Capture the cell that displays the provided text and extract its [x, y] central coordinate. 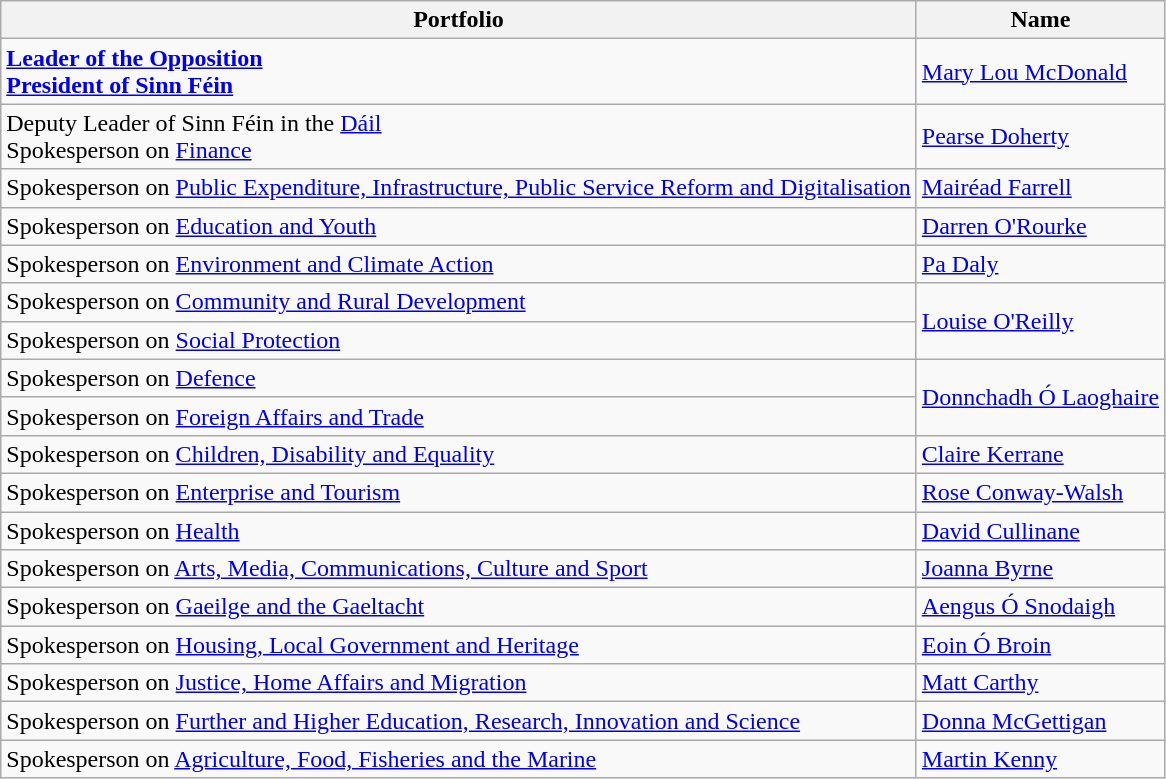
Eoin Ó Broin [1040, 645]
Pa Daly [1040, 264]
Joanna Byrne [1040, 569]
Donna McGettigan [1040, 721]
Aengus Ó Snodaigh [1040, 607]
Spokesperson on Arts, Media, Communications, Culture and Sport [459, 569]
Claire Kerrane [1040, 454]
Spokesperson on Enterprise and Tourism [459, 492]
Spokesperson on Gaeilge and the Gaeltacht [459, 607]
Matt Carthy [1040, 683]
Mary Lou McDonald [1040, 72]
Portfolio [459, 20]
Spokesperson on Housing, Local Government and Heritage [459, 645]
Deputy Leader of Sinn Féin in the DáilSpokesperson on Finance [459, 136]
Spokesperson on Children, Disability and Equality [459, 454]
Spokesperson on Community and Rural Development [459, 302]
Spokesperson on Social Protection [459, 340]
David Cullinane [1040, 531]
Darren O'Rourke [1040, 226]
Spokesperson on Further and Higher Education, Research, Innovation and Science [459, 721]
Spokesperson on Defence [459, 378]
Name [1040, 20]
Spokesperson on Foreign Affairs and Trade [459, 416]
Rose Conway-Walsh [1040, 492]
Spokesperson on Public Expenditure, Infrastructure, Public Service Reform and Digitalisation [459, 188]
Mairéad Farrell [1040, 188]
Donnchadh Ó Laoghaire [1040, 397]
Spokesperson on Agriculture, Food, Fisheries and the Marine [459, 759]
Spokesperson on Justice, Home Affairs and Migration [459, 683]
Pearse Doherty [1040, 136]
Martin Kenny [1040, 759]
Louise O'Reilly [1040, 321]
Spokesperson on Health [459, 531]
Spokesperson on Environment and Climate Action [459, 264]
Leader of the OppositionPresident of Sinn Féin [459, 72]
Spokesperson on Education and Youth [459, 226]
